Extract the [X, Y] coordinate from the center of the cell holding the provided text.  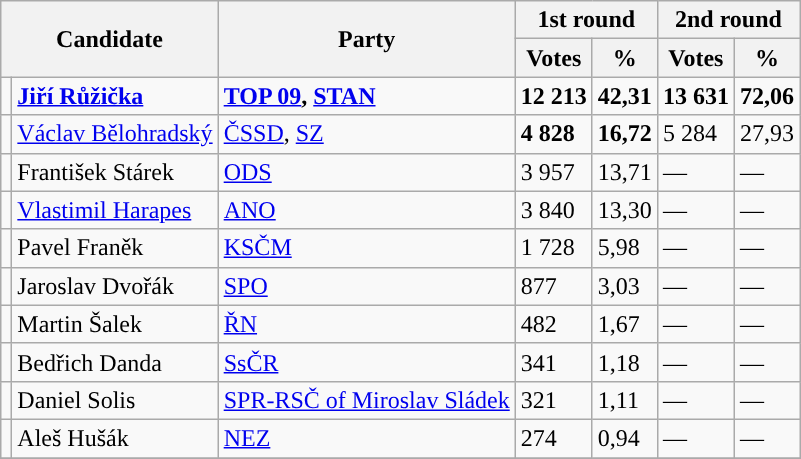
NEZ [366, 438]
SPO [366, 286]
321 [554, 400]
ANO [366, 210]
TOP 09, STAN [366, 96]
1,11 [624, 400]
Jaroslav Dvořák [115, 286]
13 631 [696, 96]
5 284 [696, 134]
Martin Šalek [115, 324]
KSČM [366, 248]
1,18 [624, 362]
3 840 [554, 210]
482 [554, 324]
SPR-RSČ of Miroslav Sládek [366, 400]
341 [554, 362]
3,03 [624, 286]
42,31 [624, 96]
72,06 [766, 96]
ČSSD, SZ [366, 134]
1,67 [624, 324]
877 [554, 286]
Pavel Franěk [115, 248]
1 728 [554, 248]
2nd round [728, 20]
Aleš Hušák [115, 438]
Jiří Růžička [115, 96]
13,71 [624, 172]
274 [554, 438]
František Stárek [115, 172]
SsČR [366, 362]
Bedřich Danda [115, 362]
Party [366, 39]
12 213 [554, 96]
4 828 [554, 134]
27,93 [766, 134]
16,72 [624, 134]
ŘN [366, 324]
Candidate [110, 39]
5,98 [624, 248]
Václav Bělohradský [115, 134]
ODS [366, 172]
0,94 [624, 438]
13,30 [624, 210]
3 957 [554, 172]
Vlastimil Harapes [115, 210]
Daniel Solis [115, 400]
1st round [586, 20]
